Extract the (X, Y) coordinate from the center of the cell holding the provided text.  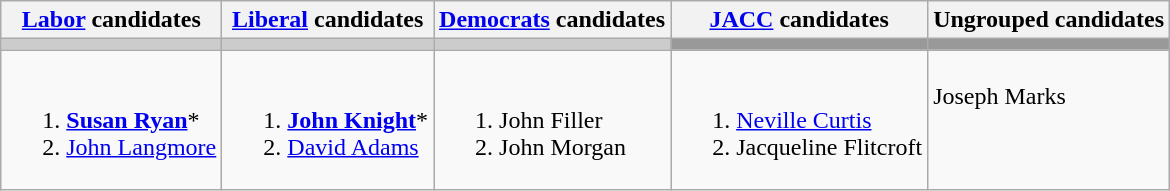
Joseph Marks (1049, 120)
Susan Ryan*John Langmore (112, 120)
JACC candidates (800, 20)
Labor candidates (112, 20)
Neville CurtisJacqueline Flitcroft (800, 120)
John Knight*David Adams (328, 120)
John FillerJohn Morgan (552, 120)
Ungrouped candidates (1049, 20)
Democrats candidates (552, 20)
Liberal candidates (328, 20)
